Extract the (x, y) coordinate from the center of the cell holding the provided text.  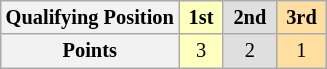
2nd (250, 17)
1st (202, 17)
3 (202, 51)
Points (90, 51)
2 (250, 51)
Qualifying Position (90, 17)
1 (301, 51)
3rd (301, 17)
